Determine the (X, Y) coordinate at the center of the cell enclosing the given text.  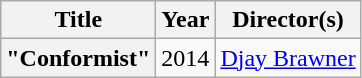
Title (78, 20)
"Conformist" (78, 58)
Director(s) (288, 20)
2014 (186, 58)
Djay Brawner (288, 58)
Year (186, 20)
